Locate the cell with the specified text and output its [X, Y] center coordinate. 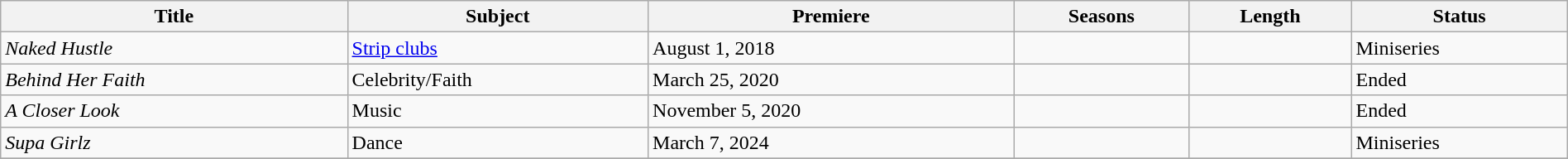
Celebrity/Faith [498, 79]
Subject [498, 17]
Status [1459, 17]
Naked Hustle [174, 48]
March 25, 2020 [831, 79]
Dance [498, 142]
Behind Her Faith [174, 79]
August 1, 2018 [831, 48]
Music [498, 111]
Length [1270, 17]
November 5, 2020 [831, 111]
A Closer Look [174, 111]
Supa Girlz [174, 142]
Seasons [1102, 17]
Premiere [831, 17]
March 7, 2024 [831, 142]
Title [174, 17]
Strip clubs [498, 48]
